Locate the cell with the specified text and output its (X, Y) center coordinate. 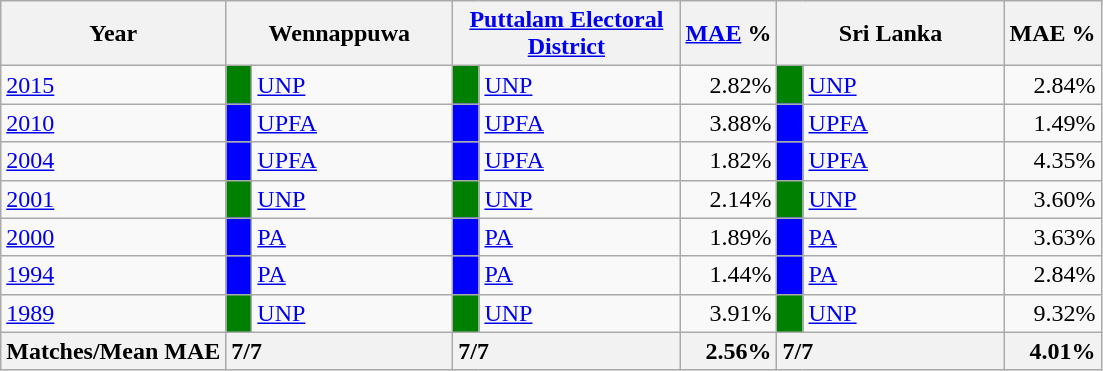
2004 (114, 161)
2010 (114, 123)
2015 (114, 85)
1989 (114, 313)
1.89% (728, 237)
4.35% (1052, 161)
Matches/Mean MAE (114, 351)
2001 (114, 199)
1994 (114, 275)
2000 (114, 237)
3.60% (1052, 199)
Sri Lanka (890, 34)
9.32% (1052, 313)
Wennappuwa (340, 34)
1.49% (1052, 123)
1.82% (728, 161)
2.14% (728, 199)
2.82% (728, 85)
3.63% (1052, 237)
Puttalam Electoral District (566, 34)
2.56% (728, 351)
3.88% (728, 123)
4.01% (1052, 351)
1.44% (728, 275)
Year (114, 34)
3.91% (728, 313)
